Provide the [X, Y] coordinate of the cell's center where the given text is located.  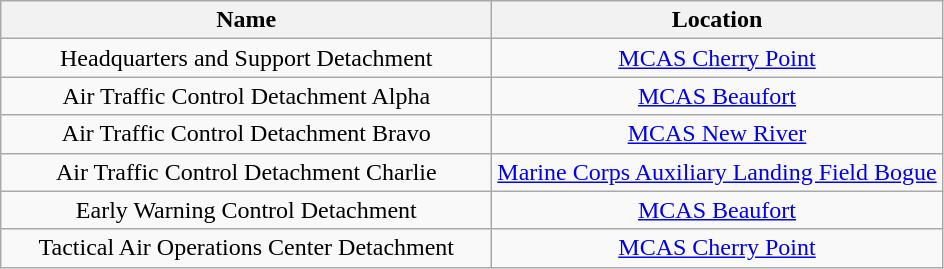
Marine Corps Auxiliary Landing Field Bogue [717, 172]
Air Traffic Control Detachment Charlie [246, 172]
Tactical Air Operations Center Detachment [246, 248]
Air Traffic Control Detachment Alpha [246, 96]
MCAS New River [717, 134]
Location [717, 20]
Headquarters and Support Detachment [246, 58]
Early Warning Control Detachment [246, 210]
Air Traffic Control Detachment Bravo [246, 134]
Name [246, 20]
